From the cell containing the given text, extract its center point as (X, Y) coordinate. 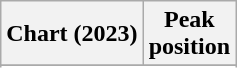
Peakposition (189, 34)
Chart (2023) (72, 34)
